Scan for the cell matching the given text and deliver its [x, y] coordinate at center. 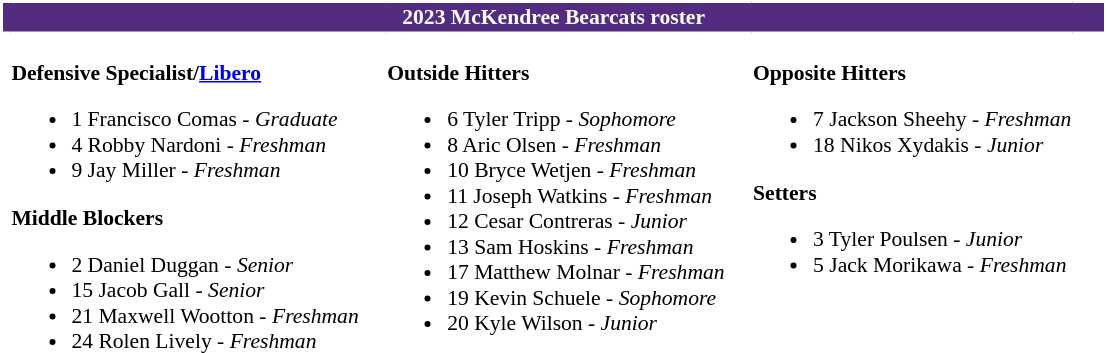
2023 McKendree Bearcats roster [554, 18]
